Return [x, y] of the center of cell containing provided text 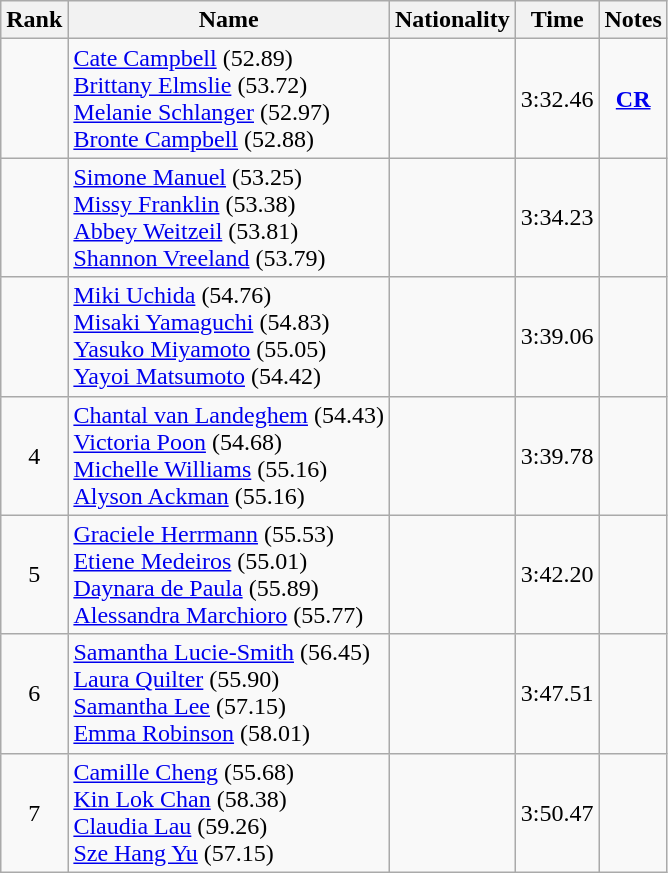
7 [34, 812]
Chantal van Landeghem (54.43) Victoria Poon (54.68) Michelle Williams (55.16) Alyson Ackman (55.16) [229, 456]
Cate Campbell (52.89) Brittany Elmslie (53.72) Melanie Schlanger (52.97) Bronte Campbell (52.88) [229, 98]
Camille Cheng (55.68) Kin Lok Chan (58.38) Claudia Lau (59.26) Sze Hang Yu (57.15) [229, 812]
Simone Manuel (53.25) Missy Franklin (53.38) Abbey Weitzeil (53.81) Shannon Vreeland (53.79) [229, 218]
4 [34, 456]
Graciele Herrmann (55.53) Etiene Medeiros (55.01) Daynara de Paula (55.89) Alessandra Marchioro (55.77) [229, 574]
3:42.20 [557, 574]
Samantha Lucie-Smith (56.45) Laura Quilter (55.90) Samantha Lee (57.15) Emma Robinson (58.01) [229, 694]
Time [557, 20]
Nationality [452, 20]
6 [34, 694]
3:34.23 [557, 218]
3:39.78 [557, 456]
3:47.51 [557, 694]
Rank [34, 20]
3:39.06 [557, 336]
3:32.46 [557, 98]
5 [34, 574]
Notes [633, 20]
CR [633, 98]
3:50.47 [557, 812]
Miki Uchida (54.76) Misaki Yamaguchi (54.83) Yasuko Miyamoto (55.05) Yayoi Matsumoto (54.42) [229, 336]
Name [229, 20]
